Determine the [X, Y] coordinate at the center of the cell enclosing the given text.  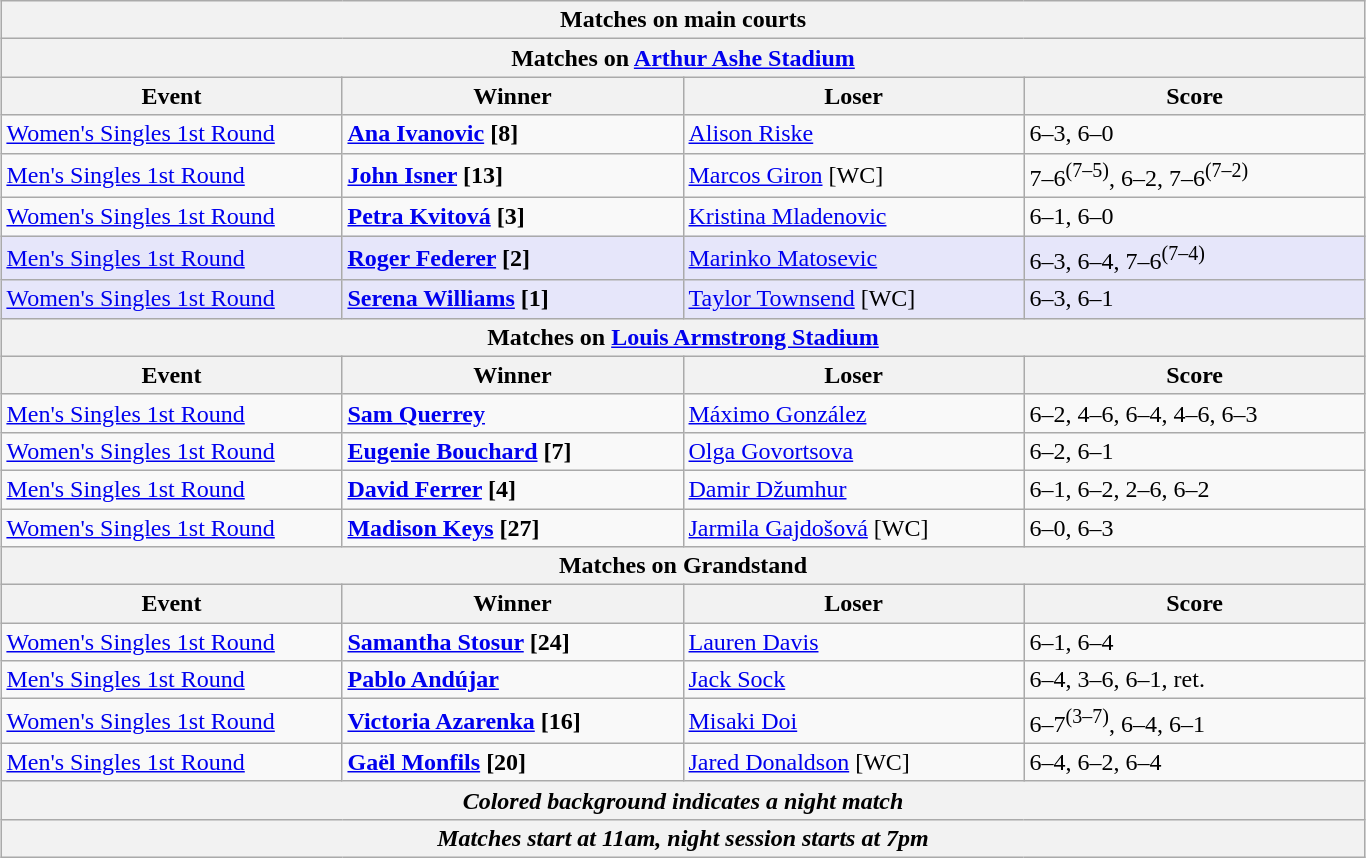
Colored background indicates a night match [683, 800]
Marcos Giron [WC] [854, 176]
David Ferrer [4] [512, 489]
6–3, 6–0 [1194, 134]
6–2, 4–6, 6–4, 4–6, 6–3 [1194, 413]
Matches start at 11am, night session starts at 7pm [683, 839]
Jarmila Gajdošová [WC] [854, 528]
Serena Williams [1] [512, 299]
Pablo Andújar [512, 680]
Madison Keys [27] [512, 528]
Jack Sock [854, 680]
6–4, 6–2, 6–4 [1194, 762]
Ana Ivanovic [8] [512, 134]
Misaki Doi [854, 722]
Matches on Arthur Ashe Stadium [683, 58]
Sam Querrey [512, 413]
Eugenie Bouchard [7] [512, 451]
6–1, 6–4 [1194, 642]
Lauren Davis [854, 642]
6–3, 6–4, 7–6(7–4) [1194, 258]
6–4, 3–6, 6–1, ret. [1194, 680]
6–7(3–7), 6–4, 6–1 [1194, 722]
6–1, 6–0 [1194, 217]
Alison Riske [854, 134]
Taylor Townsend [WC] [854, 299]
Petra Kvitová [3] [512, 217]
John Isner [13] [512, 176]
6–1, 6–2, 2–6, 6–2 [1194, 489]
Matches on main courts [683, 20]
Victoria Azarenka [16] [512, 722]
6–3, 6–1 [1194, 299]
Roger Federer [2] [512, 258]
6–2, 6–1 [1194, 451]
Jared Donaldson [WC] [854, 762]
Matches on Grandstand [683, 566]
Máximo González [854, 413]
7–6(7–5), 6–2, 7–6(7–2) [1194, 176]
Gaël Monfils [20] [512, 762]
Kristina Mladenovic [854, 217]
Damir Džumhur [854, 489]
Olga Govortsova [854, 451]
Matches on Louis Armstrong Stadium [683, 337]
6–0, 6–3 [1194, 528]
Marinko Matosevic [854, 258]
Samantha Stosur [24] [512, 642]
